Detect which cell encompasses the target text, then output its [x, y] center coordinate. 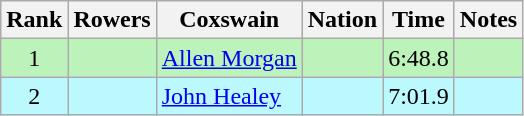
6:48.8 [419, 58]
Allen Morgan [229, 58]
John Healey [229, 96]
Notes [488, 20]
Time [419, 20]
2 [34, 96]
7:01.9 [419, 96]
Rank [34, 20]
Coxswain [229, 20]
Rowers [112, 20]
Nation [342, 20]
1 [34, 58]
